Detect which cell encompasses the target text, then output its [X, Y] center coordinate. 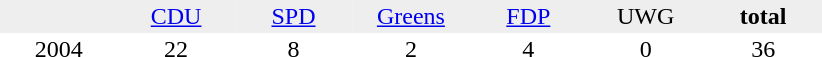
FDP [528, 16]
SPD [294, 16]
Greens [410, 16]
total [762, 16]
UWG [646, 16]
CDU [176, 16]
